Provide the (X, Y) coordinate of the cell's center where the given text is located.  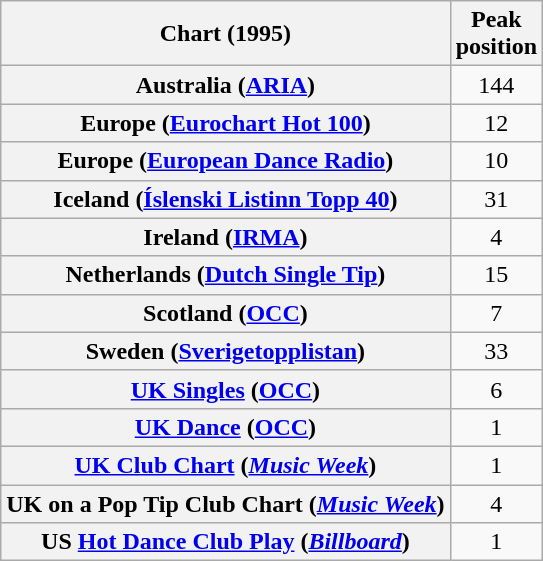
31 (496, 199)
15 (496, 275)
Iceland (Íslenski Listinn Topp 40) (226, 199)
7 (496, 313)
UK Singles (OCC) (226, 389)
144 (496, 85)
Australia (ARIA) (226, 85)
US Hot Dance Club Play (Billboard) (226, 542)
Chart (1995) (226, 34)
Peakposition (496, 34)
12 (496, 123)
Europe (European Dance Radio) (226, 161)
Ireland (IRMA) (226, 237)
Europe (Eurochart Hot 100) (226, 123)
Scotland (OCC) (226, 313)
Sweden (Sverigetopplistan) (226, 351)
UK Dance (OCC) (226, 427)
UK Club Chart (Music Week) (226, 465)
6 (496, 389)
33 (496, 351)
UK on a Pop Tip Club Chart (Music Week) (226, 503)
Netherlands (Dutch Single Tip) (226, 275)
10 (496, 161)
